Pinpoint the cell where the given text exists, returning its [x, y] midpoint coordinate. 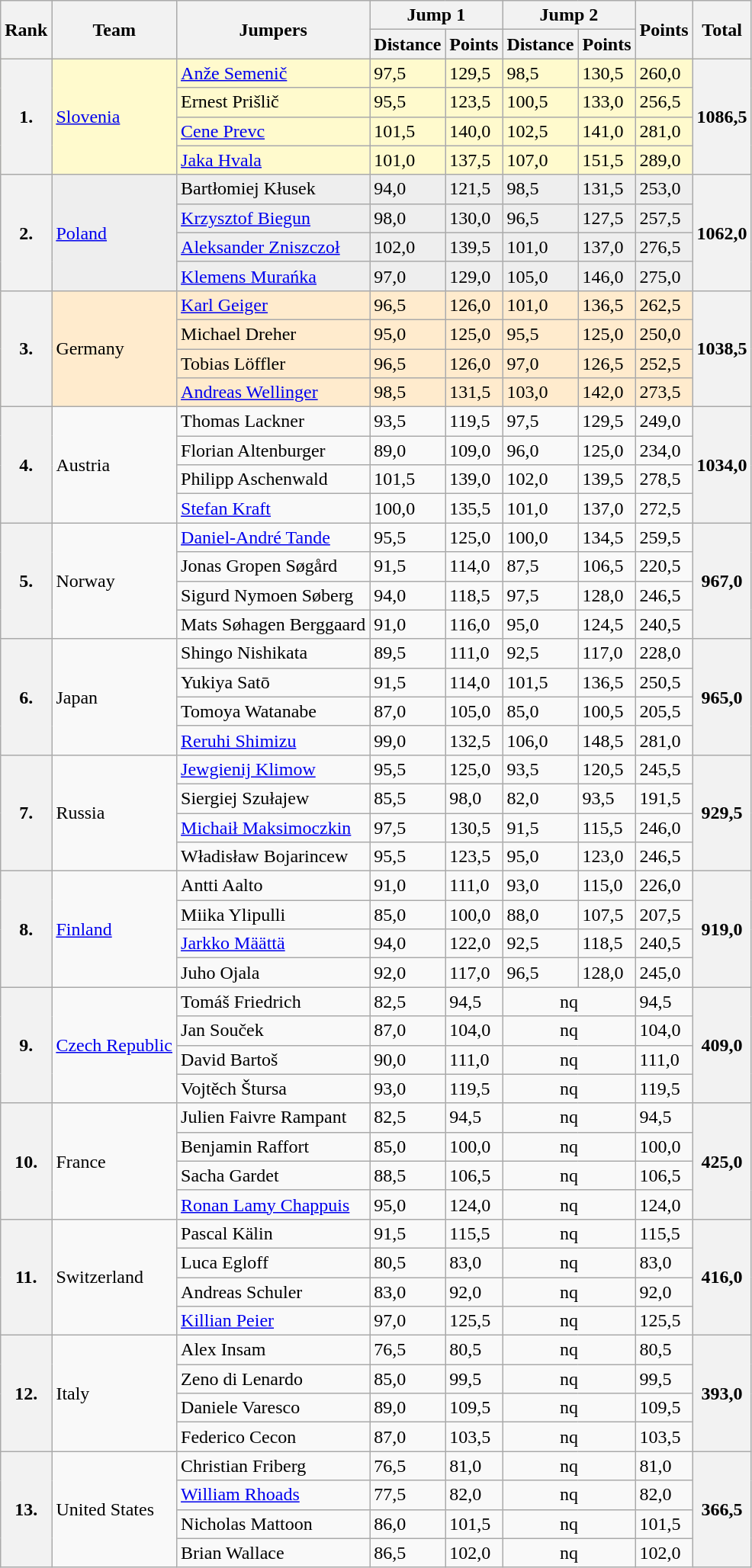
409,0 [721, 1045]
Juho Ojala [273, 973]
207,5 [664, 915]
Vojtěch Štursa [273, 1089]
Reruhi Shimizu [273, 740]
Total [721, 30]
151,5 [607, 160]
142,0 [607, 393]
Ronan Lamy Chappuis [273, 1204]
919,0 [721, 929]
Slovenia [114, 117]
425,0 [721, 1161]
132,5 [474, 740]
Tomáš Friedrich [273, 1002]
965,0 [721, 697]
Tobias Löffler [273, 364]
262,5 [664, 305]
Finland [114, 929]
Philipp Aschenwald [273, 479]
David Bartoš [273, 1060]
Andreas Schuler [273, 1292]
Rank [26, 30]
140,0 [474, 131]
146,0 [607, 276]
Sigurd Nymoen Søberg [273, 595]
275,0 [664, 276]
99,0 [407, 740]
107,5 [607, 915]
256,5 [664, 102]
Jewgienij Klimow [273, 769]
234,0 [664, 451]
1038,5 [721, 348]
Klemens Murańka [273, 276]
8. [26, 929]
137,5 [474, 160]
103,0 [540, 393]
116,0 [474, 624]
Italy [114, 1393]
Norway [114, 581]
3. [26, 348]
Thomas Lackner [273, 422]
Alex Insam [273, 1350]
393,0 [721, 1393]
929,5 [721, 813]
Zeno di Lenardo [273, 1379]
252,5 [664, 364]
Shingo Nishikata [273, 653]
366,5 [721, 1509]
89,5 [407, 653]
Christian Friberg [273, 1466]
106,0 [540, 740]
Michael Dreher [273, 334]
Andreas Wellinger [273, 393]
Florian Altenburger [273, 451]
115,0 [607, 886]
96,0 [540, 451]
139,0 [474, 479]
Killian Peier [273, 1321]
Ernest Prišlič [273, 102]
107,0 [540, 160]
Austria [114, 465]
416,0 [721, 1277]
259,5 [664, 537]
Antti Aalto [273, 886]
135,5 [474, 508]
Aleksander Zniszczoł [273, 247]
127,5 [607, 218]
134,5 [607, 537]
Miika Ylipulli [273, 915]
Krzysztof Biegun [273, 218]
Poland [114, 232]
130,0 [474, 218]
246,0 [664, 827]
Luca Egloff [273, 1262]
Benjamin Raffort [273, 1146]
191,5 [664, 798]
France [114, 1161]
Pascal Kälin [273, 1233]
122,0 [474, 944]
United States [114, 1509]
109,0 [474, 451]
Jump 2 [569, 15]
7. [26, 813]
Brian Wallace [273, 1553]
Jaka Hvala [273, 160]
12. [26, 1393]
141,0 [607, 131]
278,5 [664, 479]
5. [26, 581]
253,0 [664, 189]
Czech Republic [114, 1045]
967,0 [721, 581]
Jonas Gropen Søgård [273, 566]
90,0 [407, 1060]
Karl Geiger [273, 305]
Japan [114, 697]
123,0 [607, 857]
88,0 [540, 915]
133,0 [607, 102]
272,5 [664, 508]
Federico Cecon [273, 1437]
Michaił Maksimoczkin [273, 827]
1086,5 [721, 117]
148,5 [607, 740]
250,5 [664, 682]
260,0 [664, 73]
Jumpers [273, 30]
Germany [114, 348]
10. [26, 1161]
Yukiya Satō [273, 682]
121,5 [474, 189]
Nicholas Mattoon [273, 1524]
77,5 [407, 1495]
124,5 [607, 624]
4. [26, 465]
129,0 [474, 276]
245,0 [664, 973]
Team [114, 30]
Jump 1 [436, 15]
102,5 [540, 131]
Jan Souček [273, 1031]
205,5 [664, 711]
Jarkko Määttä [273, 944]
87,5 [540, 566]
120,5 [607, 769]
Władisław Bojarincew [273, 857]
1034,0 [721, 465]
Tomoya Watanabe [273, 711]
Julien Faivre Rampant [273, 1117]
220,5 [664, 566]
Bartłomiej Kłusek [273, 189]
Cene Prevc [273, 131]
86,5 [407, 1553]
1. [26, 117]
Siergiej Szułajew [273, 798]
Stefan Kraft [273, 508]
276,5 [664, 247]
Mats Søhagen Berggaard [273, 624]
Daniel-André Tande [273, 537]
88,5 [407, 1175]
13. [26, 1509]
1062,0 [721, 232]
86,0 [407, 1524]
Anže Semenič [273, 73]
245,5 [664, 769]
Daniele Varesco [273, 1408]
11. [26, 1277]
Russia [114, 813]
85,5 [407, 798]
249,0 [664, 422]
William Rhoads [273, 1495]
228,0 [664, 653]
289,0 [664, 160]
Sacha Gardet [273, 1175]
6. [26, 697]
226,0 [664, 886]
257,5 [664, 218]
250,0 [664, 334]
126,5 [607, 364]
273,5 [664, 393]
2. [26, 232]
Switzerland [114, 1277]
9. [26, 1045]
